Capture the cell that displays the provided text and extract its (X, Y) central coordinate. 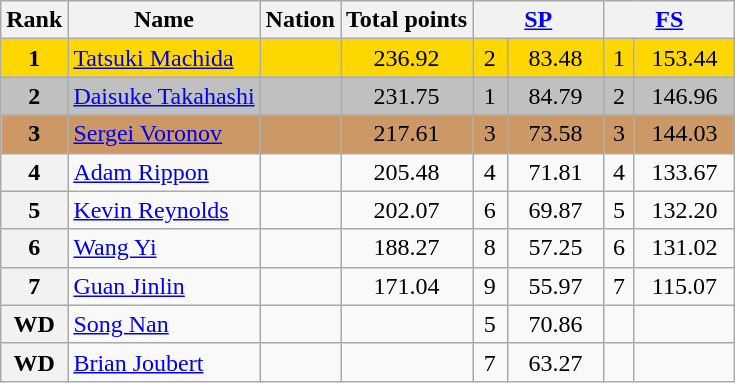
146.96 (684, 96)
Adam Rippon (164, 172)
69.87 (556, 210)
153.44 (684, 58)
115.07 (684, 286)
Sergei Voronov (164, 134)
205.48 (406, 172)
Guan Jinlin (164, 286)
Wang Yi (164, 248)
Brian Joubert (164, 362)
83.48 (556, 58)
171.04 (406, 286)
Total points (406, 20)
SP (538, 20)
202.07 (406, 210)
217.61 (406, 134)
231.75 (406, 96)
FS (670, 20)
131.02 (684, 248)
84.79 (556, 96)
133.67 (684, 172)
144.03 (684, 134)
188.27 (406, 248)
9 (490, 286)
Song Nan (164, 324)
Tatsuki Machida (164, 58)
132.20 (684, 210)
57.25 (556, 248)
73.58 (556, 134)
8 (490, 248)
Kevin Reynolds (164, 210)
Daisuke Takahashi (164, 96)
55.97 (556, 286)
63.27 (556, 362)
Rank (34, 20)
70.86 (556, 324)
71.81 (556, 172)
Name (164, 20)
Nation (300, 20)
236.92 (406, 58)
